Pinpoint the cell where the given text exists, returning its [X, Y] midpoint coordinate. 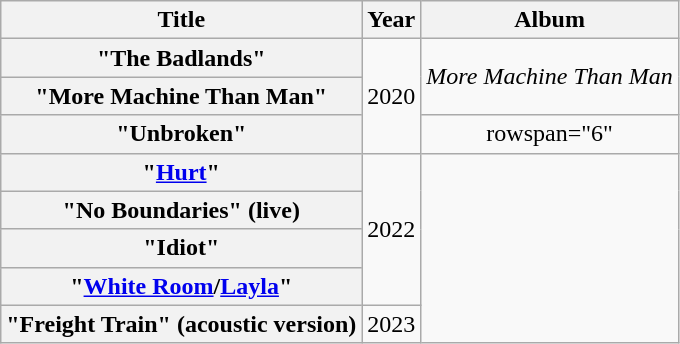
2023 [392, 324]
"More Machine Than Man" [182, 96]
"No Boundaries" (live) [182, 210]
Year [392, 20]
More Machine Than Man [550, 77]
2022 [392, 229]
rowspan="6" [550, 134]
"Unbroken" [182, 134]
"The Badlands" [182, 58]
"Freight Train" (acoustic version) [182, 324]
Album [550, 20]
"Hurt" [182, 172]
2020 [392, 96]
Title [182, 20]
"Idiot" [182, 248]
"White Room/Layla" [182, 286]
